Provide the (x, y) coordinate of the cell's center where the given text is located.  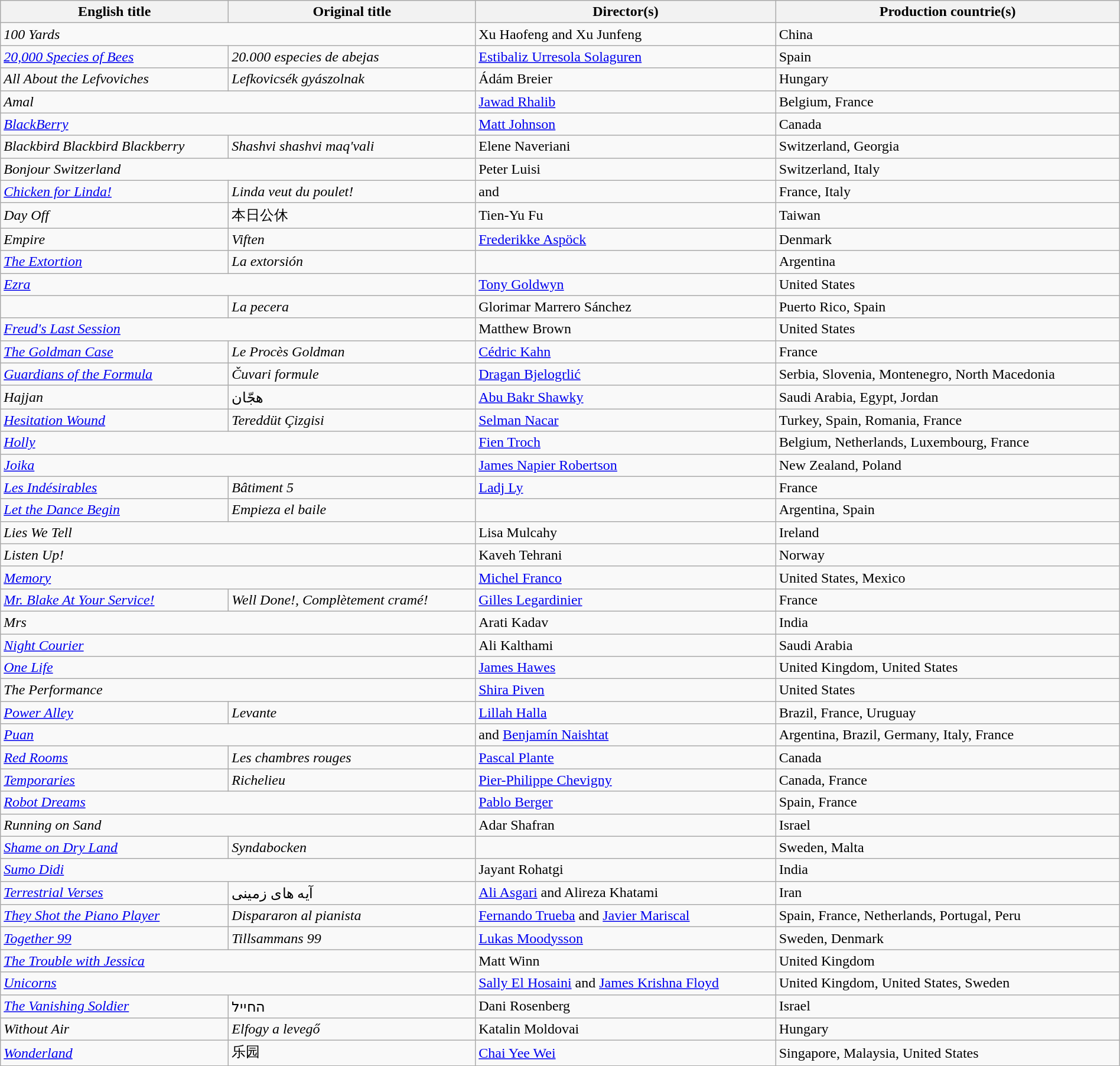
Michel Franco (626, 577)
One Life (238, 668)
Canada, France (948, 780)
Bâtiment 5 (352, 487)
乐园 (352, 1053)
Iran (948, 893)
Levante (352, 713)
James Hawes (626, 668)
English title (115, 12)
and Benjamín Naishtat (626, 735)
Brazil, France, Uruguay (948, 713)
BlackBerry (238, 124)
Memory (238, 577)
Syndabocken (352, 847)
The Vanishing Soldier (115, 1006)
Temporaries (115, 780)
Sweden, Denmark (948, 938)
Abu Bakr Shawky (626, 397)
Well Done!, Complètement cramé! (352, 600)
Argentina, Spain (948, 510)
Switzerland, Italy (948, 169)
Le Procès Goldman (352, 352)
Tien-Yu Fu (626, 215)
20,000 Species of Bees (115, 57)
Lillah Halla (626, 713)
Mr. Blake At Your Service! (115, 600)
Pablo Berger (626, 802)
Spain (948, 57)
Linda veut du poulet! (352, 191)
Switzerland, Georgia (948, 147)
Chicken for Linda! (115, 191)
Taiwan (948, 215)
United Kingdom, United States, Sweden (948, 983)
The Goldman Case (115, 352)
Red Rooms (115, 758)
Elene Naveriani (626, 147)
Lisa Mulcahy (626, 532)
Together 99 (115, 938)
Ali Kalthami (626, 645)
Holly (238, 443)
هجّان (352, 397)
Let the Dance Begin (115, 510)
Power Alley (115, 713)
Joika (238, 465)
United States, Mexico (948, 577)
Katalin Moldovai (626, 1029)
Mrs (238, 622)
Dispararon al pianista (352, 916)
Cédric Kahn (626, 352)
The Trouble with Jessica (238, 961)
Glorimar Marrero Sánchez (626, 307)
Ezra (238, 284)
Belgium, Netherlands, Luxembourg, France (948, 443)
Shashvi shashvi maq'vali (352, 147)
Terrestrial Verses (115, 893)
Kaveh Tehrani (626, 555)
Lies We Tell (238, 532)
Saudi Arabia (948, 645)
Ali Asgari and Alireza Khatami (626, 893)
Peter Luisi (626, 169)
Ladj Ly (626, 487)
Without Air (115, 1029)
Selman Nacar (626, 420)
Matt Johnson (626, 124)
Chai Yee Wei (626, 1053)
United Kingdom (948, 961)
Empieza el baile (352, 510)
آیه های زمینی (352, 893)
Sally El Hosaini and James Krishna Floyd (626, 983)
Matthew Brown (626, 329)
Lukas Moodysson (626, 938)
Gilles Legardinier (626, 600)
All About the Lefvoviches (115, 79)
Belgium, France (948, 102)
Matt Winn (626, 961)
Elfogy a levegő (352, 1029)
Fernando Trueba and Javier Mariscal (626, 916)
Norway (948, 555)
Frederikke Aspöck (626, 239)
Tillsammans 99 (352, 938)
Guardians of the Formula (115, 374)
Running on Sand (238, 825)
Blackbird Blackbird Blackberry (115, 147)
Čuvari formule (352, 374)
Shira Piven (626, 690)
New Zealand, Poland (948, 465)
Spain, France, Netherlands, Portugal, Peru (948, 916)
Viften (352, 239)
Empire (115, 239)
Hajjan (115, 397)
Argentina, Brazil, Germany, Italy, France (948, 735)
Lefkovicsék gyászolnak (352, 79)
Listen Up! (238, 555)
Pascal Plante (626, 758)
The Performance (238, 690)
Wonderland (115, 1053)
Ádám Breier (626, 79)
Denmark (948, 239)
United Kingdom, United States (948, 668)
Singapore, Malaysia, United States (948, 1053)
Xu Haofeng and Xu Junfeng (626, 34)
Dragan Bjelogrlić (626, 374)
La extorsión (352, 262)
Les Indésirables (115, 487)
Production countrie(s) (948, 12)
Spain, France (948, 802)
Turkey, Spain, Romania, France (948, 420)
Pier-Philippe Chevigny (626, 780)
Original title (352, 12)
Night Courier (238, 645)
and (626, 191)
Les chambres rouges (352, 758)
Argentina (948, 262)
Jawad Rhalib (626, 102)
Arati Kadav (626, 622)
Dani Rosenberg (626, 1006)
Sweden, Malta (948, 847)
Richelieu (352, 780)
Tereddüt Çizgisi (352, 420)
Amal (238, 102)
Estibaliz Urresola Solaguren (626, 57)
James Napier Robertson (626, 465)
Tony Goldwyn (626, 284)
Unicorns (238, 983)
The Extortion (115, 262)
France, Italy (948, 191)
20.000 especies de abejas (352, 57)
Adar Shafran (626, 825)
Day Off (115, 215)
Hesitation Wound (115, 420)
Jayant Rohatgi (626, 870)
Serbia, Slovenia, Montenegro, North Macedonia (948, 374)
Puerto Rico, Spain (948, 307)
החייל (352, 1006)
Director(s) (626, 12)
Puan (238, 735)
Ireland (948, 532)
Fien Troch (626, 443)
China (948, 34)
They Shot the Piano Player (115, 916)
La pecera (352, 307)
Robot Dreams (238, 802)
Saudi Arabia, Egypt, Jordan (948, 397)
100 Yards (238, 34)
Shame on Dry Land (115, 847)
Freud's Last Session (238, 329)
本日公休 (352, 215)
Sumo Didi (238, 870)
Bonjour Switzerland (238, 169)
